Return (x, y) of the center of cell containing provided text 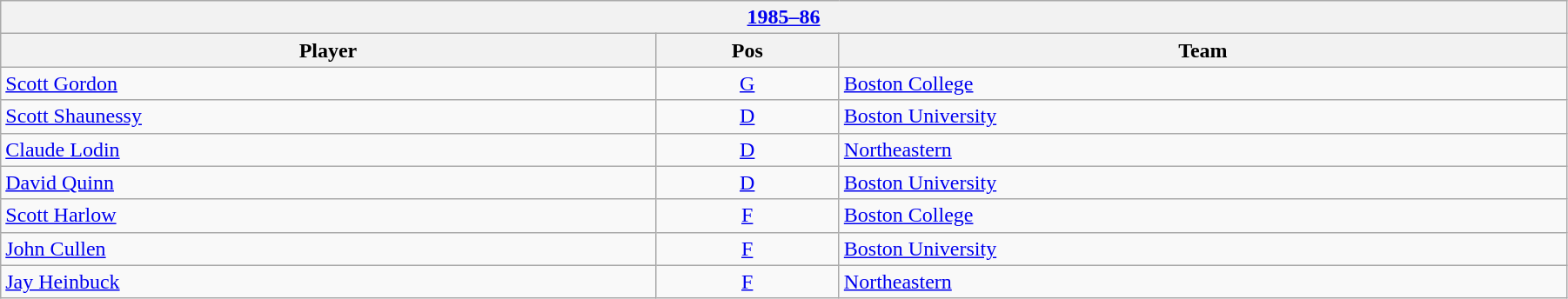
G (747, 83)
David Quinn (328, 183)
Claude Lodin (328, 149)
John Cullen (328, 249)
Scott Shaunessy (328, 116)
Pos (747, 50)
Team (1203, 50)
1985–86 (784, 17)
Scott Gordon (328, 83)
Scott Harlow (328, 216)
Jay Heinbuck (328, 282)
Player (328, 50)
